Search for the cell housing the specified text and yield its (X, Y) center coordinate. 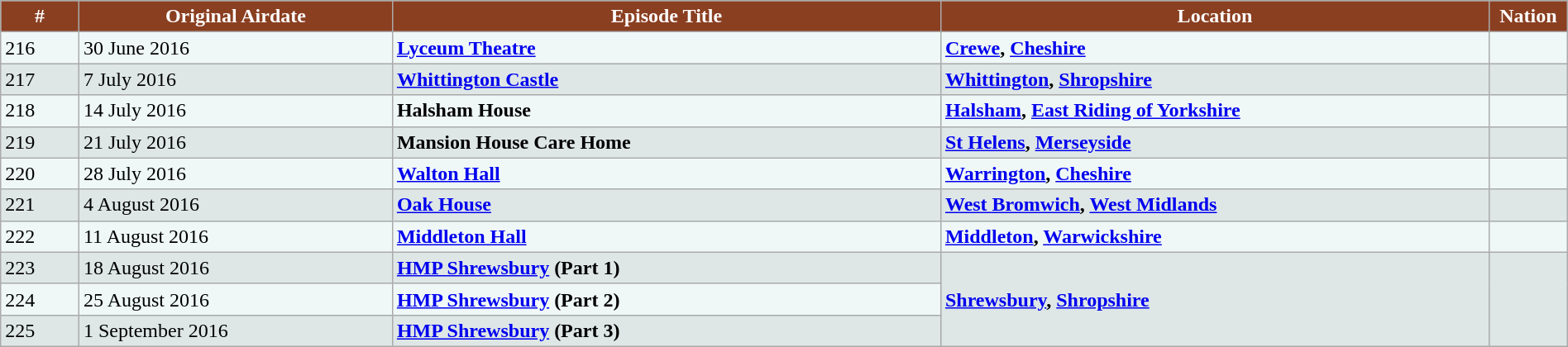
Whittington Castle (667, 79)
Nation (1528, 17)
219 (40, 142)
28 July 2016 (235, 173)
224 (40, 299)
25 August 2016 (235, 299)
Walton Hall (667, 173)
Location (1214, 17)
222 (40, 236)
218 (40, 111)
Episode Title (667, 17)
4 August 2016 (235, 205)
Crewe, Cheshire (1214, 48)
Mansion House Care Home (667, 142)
Halsham, East Riding of Yorkshire (1214, 111)
225 (40, 330)
Middleton, Warwickshire (1214, 236)
18 August 2016 (235, 268)
11 August 2016 (235, 236)
# (40, 17)
Halsham House (667, 111)
Original Airdate (235, 17)
St Helens, Merseyside (1214, 142)
HMP Shrewsbury (Part 3) (667, 330)
Warrington, Cheshire (1214, 173)
216 (40, 48)
14 July 2016 (235, 111)
7 July 2016 (235, 79)
220 (40, 173)
Middleton Hall (667, 236)
1 September 2016 (235, 330)
Oak House (667, 205)
21 July 2016 (235, 142)
221 (40, 205)
West Bromwich, West Midlands (1214, 205)
HMP Shrewsbury (Part 1) (667, 268)
Shrewsbury, Shropshire (1214, 299)
HMP Shrewsbury (Part 2) (667, 299)
30 June 2016 (235, 48)
Whittington, Shropshire (1214, 79)
223 (40, 268)
Lyceum Theatre (667, 48)
217 (40, 79)
